Identify which cell holds the provided text, then report its (X, Y) central coordinate. 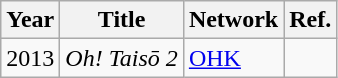
OHK (233, 58)
Year (30, 20)
2013 (30, 58)
Ref. (310, 20)
Title (122, 20)
Oh! Taisō 2 (122, 58)
Network (233, 20)
